Extract the (x, y) coordinate from the center of the cell holding the provided text.  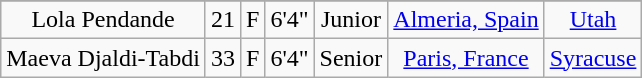
Almeria, Spain (466, 20)
Paris, France (466, 58)
Utah (593, 20)
Senior (351, 58)
33 (222, 58)
Junior (351, 20)
21 (222, 20)
Maeva Djaldi-Tabdi (104, 58)
Syracuse (593, 58)
Lola Pendande (104, 20)
